Find where the given text appears and provide that cell's center as (X, Y) coordinate. 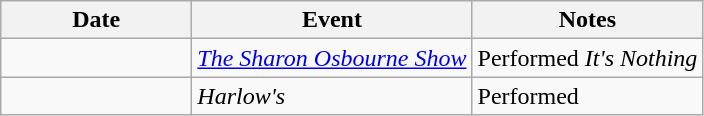
The Sharon Osbourne Show (332, 58)
Performed It's Nothing (588, 58)
Date (96, 20)
Harlow's (332, 96)
Notes (588, 20)
Event (332, 20)
Performed (588, 96)
